Determine the [X, Y] coordinate at the center of the cell enclosing the given text.  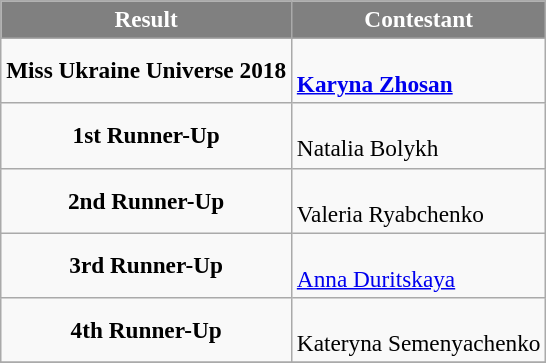
Miss Ukraine Universe 2018 [146, 70]
Result [146, 19]
Contestant [418, 19]
1st Runner-Up [146, 136]
3rd Runner-Up [146, 264]
2nd Runner-Up [146, 200]
4th Runner-Up [146, 330]
Natalia Bolykh [418, 136]
Valeria Ryabchenko [418, 200]
Kateryna Semenyachenko [418, 330]
Anna Duritskaya [418, 264]
Karyna Zhosan [418, 70]
